Output the [X, Y] coordinate of the center of the cell containing the given text.  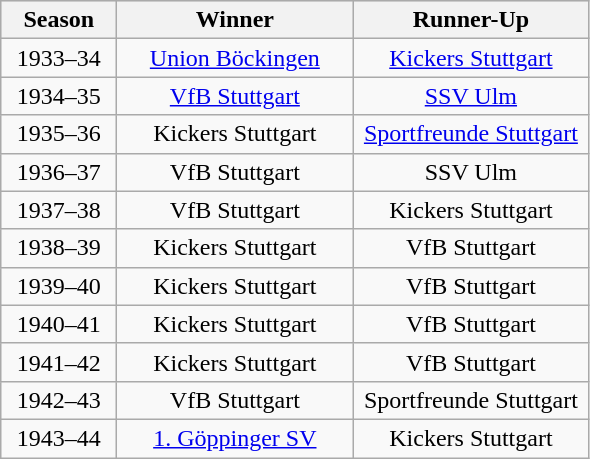
1934–35 [59, 96]
Runner-Up [471, 20]
1942–43 [59, 400]
1939–40 [59, 286]
1941–42 [59, 362]
Winner [235, 20]
1938–39 [59, 248]
Union Böckingen [235, 58]
1940–41 [59, 324]
1933–34 [59, 58]
1935–36 [59, 134]
1943–44 [59, 438]
Season [59, 20]
1. Göppinger SV [235, 438]
1937–38 [59, 210]
1936–37 [59, 172]
